Find where the given text appears and provide that cell's center as (x, y) coordinate. 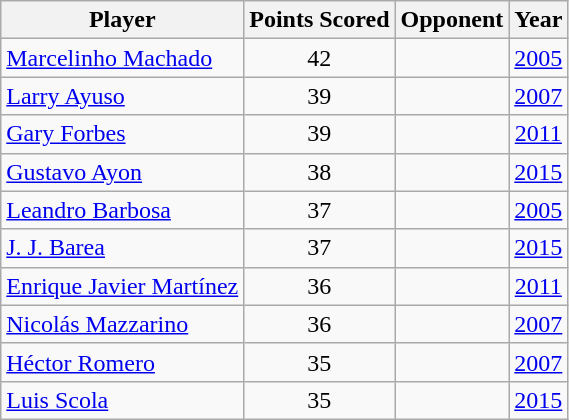
Nicolás Mazzarino (122, 324)
Points Scored (320, 20)
Leandro Barbosa (122, 210)
Héctor Romero (122, 362)
J. J. Barea (122, 248)
Gary Forbes (122, 134)
Luis Scola (122, 400)
38 (320, 172)
Gustavo Ayon (122, 172)
Marcelinho Machado (122, 58)
Enrique Javier Martínez (122, 286)
42 (320, 58)
Year (538, 20)
Opponent (452, 20)
Larry Ayuso (122, 96)
Player (122, 20)
